Output the (x, y) coordinate of the center of the cell containing the given text.  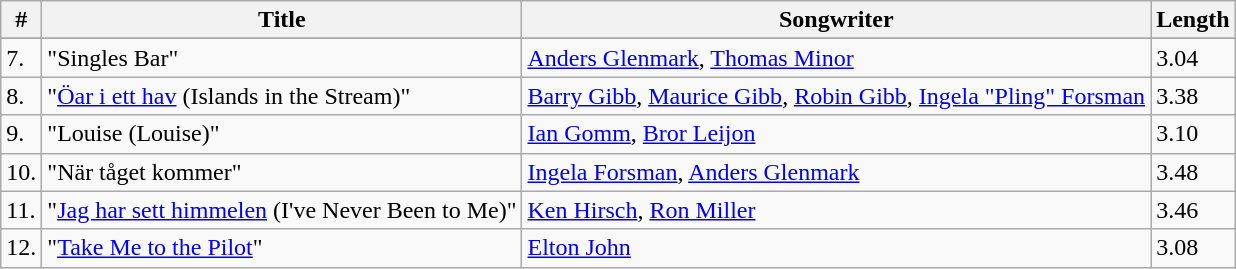
11. (22, 210)
"Öar i ett hav (Islands in the Stream)" (282, 96)
Ian Gomm, Bror Leijon (836, 134)
8. (22, 96)
"Jag har sett himmelen (I've Never Been to Me)" (282, 210)
Barry Gibb, Maurice Gibb, Robin Gibb, Ingela "Pling" Forsman (836, 96)
"När tåget kommer" (282, 172)
12. (22, 248)
Anders Glenmark, Thomas Minor (836, 58)
3.38 (1193, 96)
3.46 (1193, 210)
Ken Hirsch, Ron Miller (836, 210)
# (22, 20)
"Singles Bar" (282, 58)
"Louise (Louise)" (282, 134)
Elton John (836, 248)
3.08 (1193, 248)
Ingela Forsman, Anders Glenmark (836, 172)
3.04 (1193, 58)
"Take Me to the Pilot" (282, 248)
3.10 (1193, 134)
7. (22, 58)
9. (22, 134)
Length (1193, 20)
Songwriter (836, 20)
10. (22, 172)
3.48 (1193, 172)
Title (282, 20)
